Provide the [x, y] coordinate of the cell's center where the given text is located.  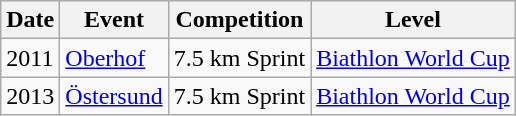
2011 [30, 58]
Date [30, 20]
Östersund [114, 96]
Competition [239, 20]
Level [414, 20]
2013 [30, 96]
Event [114, 20]
Oberhof [114, 58]
